Provide the [x, y] coordinate of the cell's center where the given text is located.  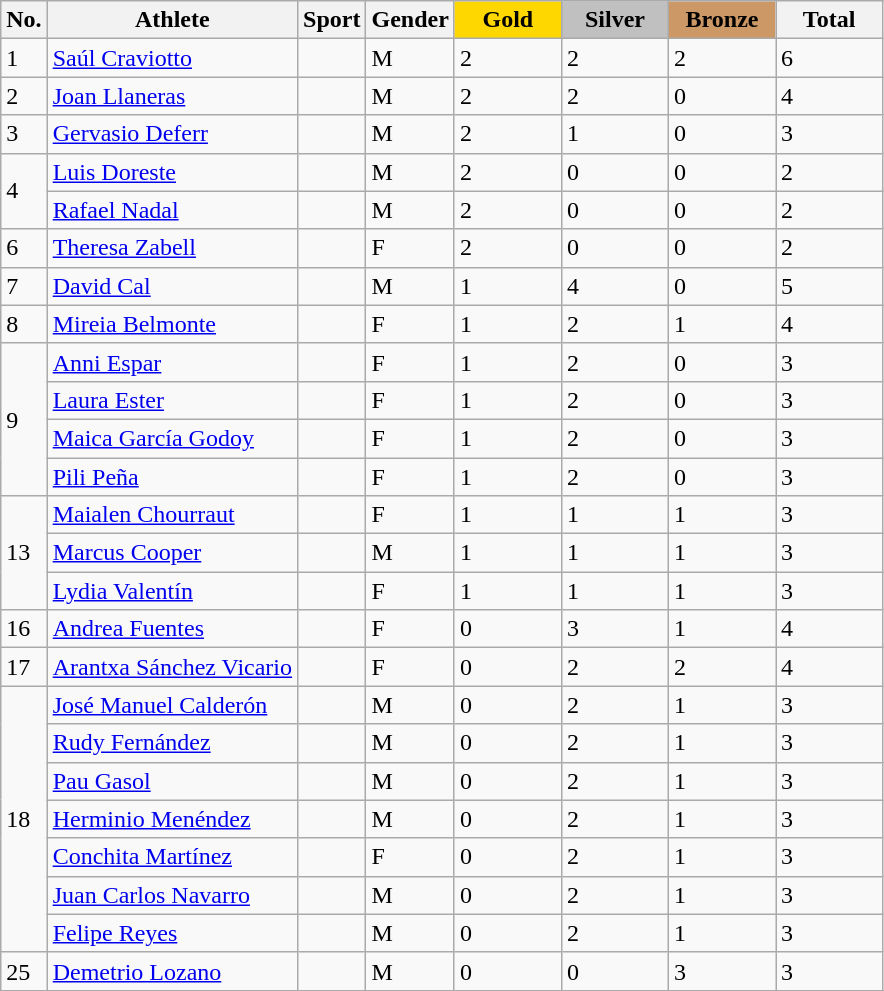
Pili Peña [172, 477]
13 [24, 553]
9 [24, 419]
Demetrio Lozano [172, 971]
Athlete [172, 20]
7 [24, 286]
Laura Ester [172, 400]
Mireia Belmonte [172, 324]
Anni Espar [172, 362]
Gervasio Deferr [172, 134]
Felipe Reyes [172, 933]
Theresa Zabell [172, 248]
Gender [410, 20]
Saúl Craviotto [172, 58]
5 [830, 286]
25 [24, 971]
Maica García Godoy [172, 438]
Lydia Valentín [172, 591]
Joan Llaneras [172, 96]
Rafael Nadal [172, 210]
Conchita Martínez [172, 857]
Rudy Fernández [172, 743]
Maialen Chourraut [172, 515]
18 [24, 819]
Herminio Menéndez [172, 819]
Bronze [722, 20]
Marcus Cooper [172, 553]
Total [830, 20]
Silver [614, 20]
José Manuel Calderón [172, 705]
Gold [508, 20]
16 [24, 629]
David Cal [172, 286]
Sport [332, 20]
Juan Carlos Navarro [172, 895]
Pau Gasol [172, 781]
Luis Doreste [172, 172]
Arantxa Sánchez Vicario [172, 667]
8 [24, 324]
Andrea Fuentes [172, 629]
No. [24, 20]
17 [24, 667]
